Find where the given text appears and provide that cell's center as (x, y) coordinate. 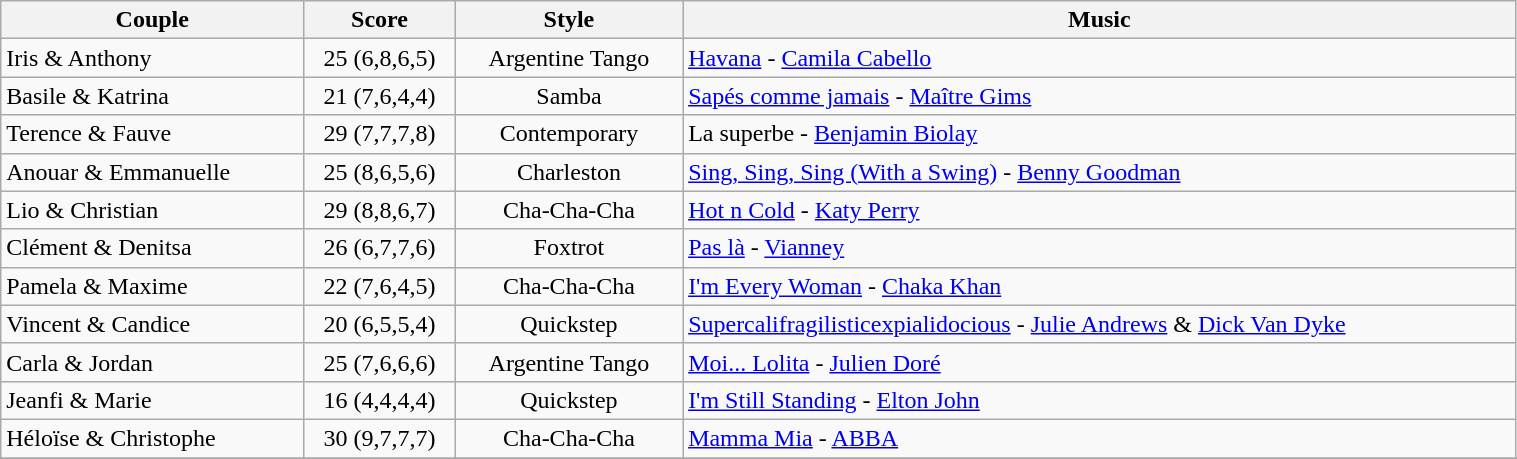
Mamma Mia - ABBA (1100, 438)
25 (6,8,6,5) (380, 58)
Couple (152, 20)
Terence & Fauve (152, 134)
Basile & Katrina (152, 96)
25 (7,6,6,6) (380, 362)
Clément & Denitsa (152, 248)
Vincent & Candice (152, 324)
Héloïse & Christophe (152, 438)
29 (8,8,6,7) (380, 210)
Style (568, 20)
I'm Still Standing - Elton John (1100, 400)
Iris & Anthony (152, 58)
Charleston (568, 172)
Sapés comme jamais - Maître Gims (1100, 96)
Carla & Jordan (152, 362)
I'm Every Woman - Chaka Khan (1100, 286)
30 (9,7,7,7) (380, 438)
Hot n Cold - Katy Perry (1100, 210)
Foxtrot (568, 248)
Music (1100, 20)
Score (380, 20)
22 (7,6,4,5) (380, 286)
25 (8,6,5,6) (380, 172)
Moi... Lolita - Julien Doré (1100, 362)
Havana - Camila Cabello (1100, 58)
Lio & Christian (152, 210)
16 (4,4,4,4) (380, 400)
Jeanfi & Marie (152, 400)
Sing, Sing, Sing (With a Swing) - Benny Goodman (1100, 172)
Pamela & Maxime (152, 286)
26 (6,7,7,6) (380, 248)
Samba (568, 96)
21 (7,6,4,4) (380, 96)
La superbe - Benjamin Biolay (1100, 134)
Anouar & Emmanuelle (152, 172)
Supercalifragilisticexpialidocious - Julie Andrews & Dick Van Dyke (1100, 324)
20 (6,5,5,4) (380, 324)
Contemporary (568, 134)
29 (7,7,7,8) (380, 134)
Pas là - Vianney (1100, 248)
